Return [x, y] of the center of cell containing provided text 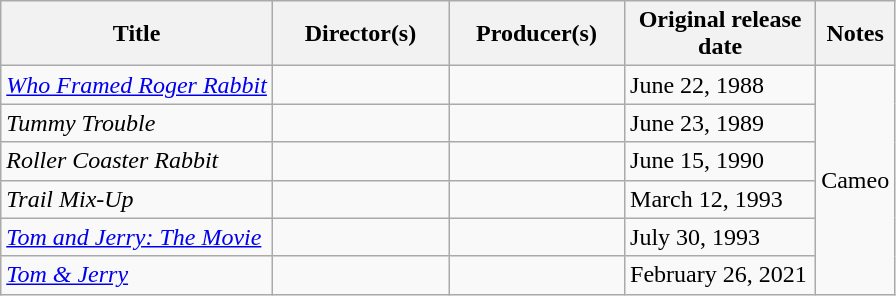
June 22, 1988 [720, 85]
Tom & Jerry [137, 275]
Director(s) [360, 34]
Roller Coaster Rabbit [137, 161]
Title [137, 34]
July 30, 1993 [720, 237]
Original release date [720, 34]
Cameo [856, 180]
Tom and Jerry: The Movie [137, 237]
June 15, 1990 [720, 161]
Trail Mix-Up [137, 199]
March 12, 1993 [720, 199]
February 26, 2021 [720, 275]
Tummy Trouble [137, 123]
Who Framed Roger Rabbit [137, 85]
Notes [856, 34]
June 23, 1989 [720, 123]
Producer(s) [536, 34]
